Find where the given text appears and provide that cell's center as [X, Y] coordinate. 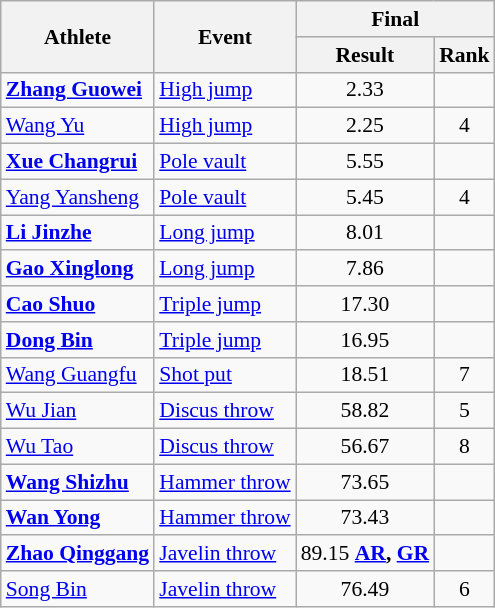
Yang Yansheng [78, 197]
18.51 [365, 375]
Rank [464, 55]
56.67 [365, 447]
7.86 [365, 269]
2.33 [365, 90]
Wu Tao [78, 447]
Gao Xinglong [78, 269]
5 [464, 411]
Xue Changrui [78, 162]
Athlete [78, 36]
Final [396, 19]
Cao Shuo [78, 304]
Event [224, 36]
76.49 [365, 589]
2.25 [365, 126]
Wang Guangfu [78, 375]
17.30 [365, 304]
73.43 [365, 518]
16.95 [365, 340]
89.15 AR, GR [365, 554]
Wan Yong [78, 518]
8 [464, 447]
Wu Jian [78, 411]
Dong Bin [78, 340]
Li Jinzhe [78, 233]
5.45 [365, 197]
5.55 [365, 162]
58.82 [365, 411]
Song Bin [78, 589]
6 [464, 589]
Shot put [224, 375]
73.65 [365, 482]
8.01 [365, 233]
Zhao Qinggang [78, 554]
Result [365, 55]
Zhang Guowei [78, 90]
7 [464, 375]
Wang Yu [78, 126]
Wang Shizhu [78, 482]
